Search for the cell housing the specified text and yield its (X, Y) center coordinate. 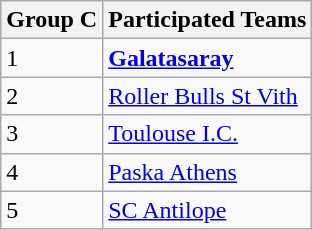
Paska Athens (208, 172)
2 (52, 96)
5 (52, 210)
3 (52, 134)
Roller Bulls St Vith (208, 96)
4 (52, 172)
Participated Teams (208, 20)
Group C (52, 20)
Galatasaray (208, 58)
1 (52, 58)
SC Antilope (208, 210)
Toulouse I.C. (208, 134)
